For the text-containing cell, return its midpoint in [X, Y] coordinate format. 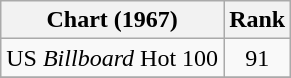
Chart (1967) [112, 20]
US Billboard Hot 100 [112, 58]
91 [258, 58]
Rank [258, 20]
